Return [X, Y] of the center of cell containing provided text 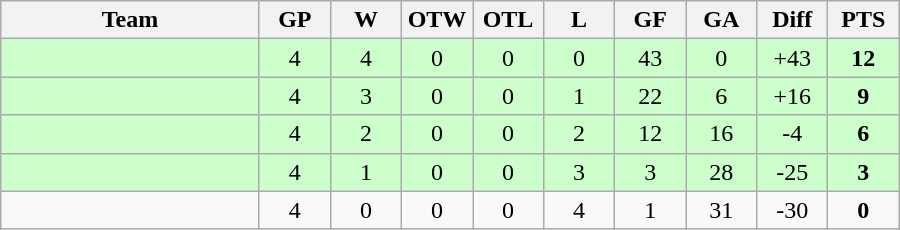
-30 [792, 210]
28 [722, 172]
-4 [792, 134]
16 [722, 134]
22 [650, 96]
PTS [864, 20]
GP [294, 20]
31 [722, 210]
+43 [792, 58]
OTL [508, 20]
L [580, 20]
W [366, 20]
-25 [792, 172]
GA [722, 20]
GF [650, 20]
9 [864, 96]
Team [130, 20]
Diff [792, 20]
OTW [436, 20]
+16 [792, 96]
43 [650, 58]
